From the cell containing the given text, extract its center point as (X, Y) coordinate. 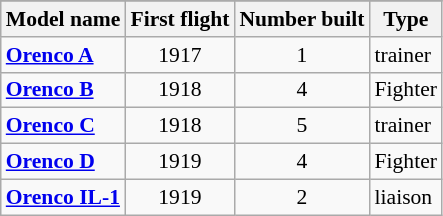
liaison (406, 197)
Orenco C (64, 126)
2 (302, 197)
1 (302, 55)
Model name (64, 19)
First flight (180, 19)
Orenco D (64, 162)
Orenco B (64, 90)
Number built (302, 19)
Orenco A (64, 55)
Orenco IL-1 (64, 197)
5 (302, 126)
1917 (180, 55)
Type (406, 19)
